From the cell containing the given text, extract its center point as (X, Y) coordinate. 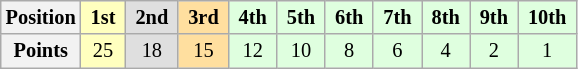
7th (397, 17)
4th (253, 17)
6th (349, 17)
Points (41, 51)
10 (301, 51)
9th (494, 17)
2 (494, 51)
8th (446, 17)
10th (547, 17)
2nd (152, 17)
1 (547, 51)
25 (104, 51)
1st (104, 17)
18 (152, 51)
8 (349, 51)
3rd (203, 17)
15 (203, 51)
4 (446, 51)
Position (41, 17)
5th (301, 17)
6 (397, 51)
12 (253, 51)
